Detect which cell encompasses the target text, then output its (X, Y) center coordinate. 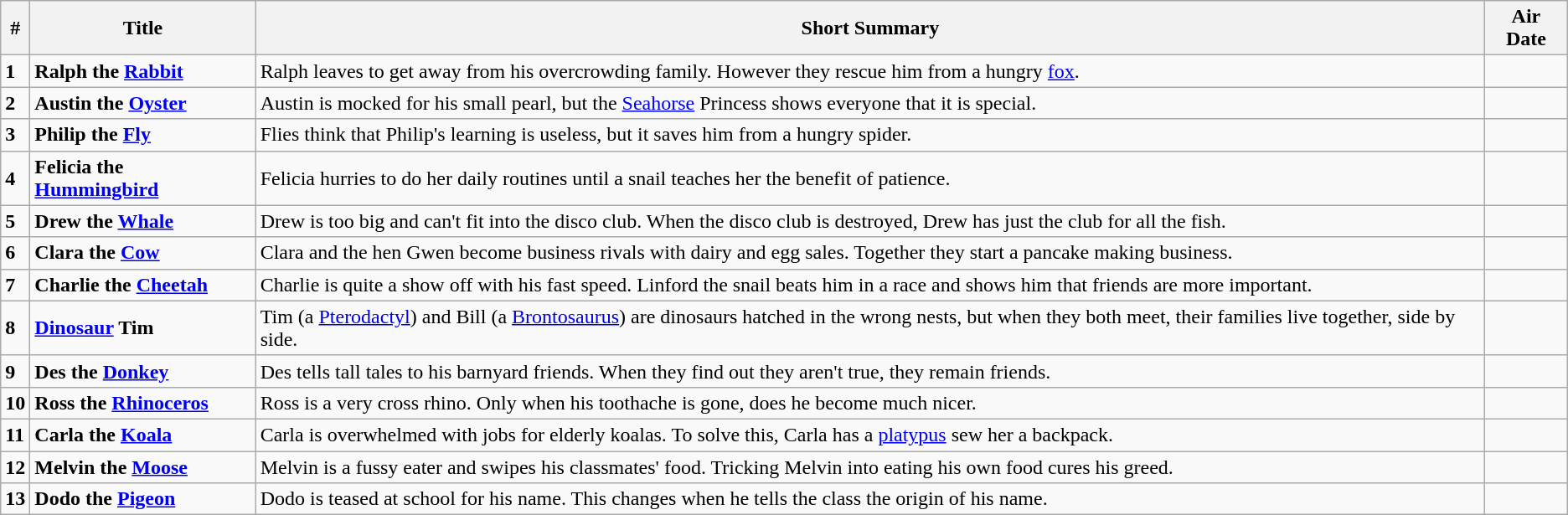
11 (15, 435)
Ralph the Rabbit (142, 71)
Des tells tall tales to his barnyard friends. When they find out they aren't true, they remain friends. (869, 371)
Drew the Whale (142, 221)
Dodo is teased at school for his name. This changes when he tells the class the origin of his name. (869, 499)
Dodo the Pigeon (142, 499)
# (15, 28)
Des the Donkey (142, 371)
Philip the Fly (142, 135)
9 (15, 371)
Felicia the Hummingbird (142, 178)
Melvin the Moose (142, 466)
Felicia hurries to do her daily routines until a snail teaches her the benefit of patience. (869, 178)
2 (15, 103)
Charlie is quite a show off with his fast speed. Linford the snail beats him in a race and shows him that friends are more important. (869, 285)
Drew is too big and can't fit into the disco club. When the disco club is destroyed, Drew has just the club for all the fish. (869, 221)
13 (15, 499)
5 (15, 221)
10 (15, 403)
Title (142, 28)
Clara the Cow (142, 253)
Carla the Koala (142, 435)
Ralph leaves to get away from his overcrowding family. However they rescue him from a hungry fox. (869, 71)
1 (15, 71)
Air Date (1526, 28)
Carla is overwhelmed with jobs for elderly koalas. To solve this, Carla has a platypus sew her a backpack. (869, 435)
Clara and the hen Gwen become business rivals with dairy and egg sales. Together they start a pancake making business. (869, 253)
4 (15, 178)
3 (15, 135)
8 (15, 328)
Austin the Oyster (142, 103)
Short Summary (869, 28)
Flies think that Philip's learning is useless, but it saves him from a hungry spider. (869, 135)
7 (15, 285)
Ross the Rhinoceros (142, 403)
Austin is mocked for his small pearl, but the Seahorse Princess shows everyone that it is special. (869, 103)
Charlie the Cheetah (142, 285)
Ross is a very cross rhino. Only when his toothache is gone, does he become much nicer. (869, 403)
Melvin is a fussy eater and swipes his classmates' food. Tricking Melvin into eating his own food cures his greed. (869, 466)
6 (15, 253)
12 (15, 466)
Dinosaur Tim (142, 328)
